Determine the (X, Y) coordinate at the center of the cell enclosing the given text.  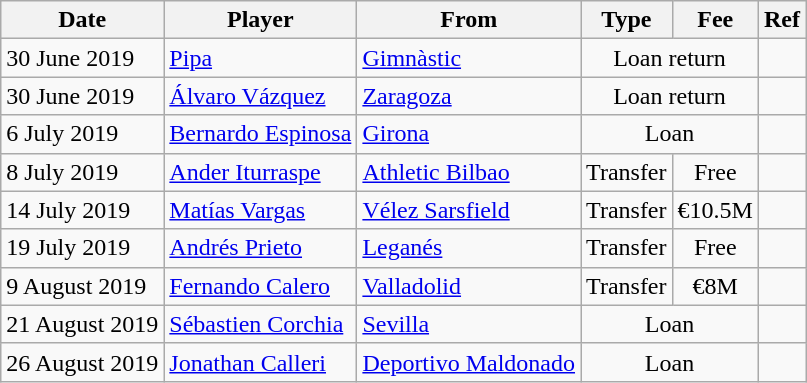
Ander Iturraspe (260, 172)
21 August 2019 (82, 324)
14 July 2019 (82, 210)
6 July 2019 (82, 134)
Player (260, 20)
8 July 2019 (82, 172)
Zaragoza (469, 96)
Girona (469, 134)
Athletic Bilbao (469, 172)
19 July 2019 (82, 248)
Ref (782, 20)
Gimnàstic (469, 58)
Type (627, 20)
Fernando Calero (260, 286)
Deportivo Maldonado (469, 362)
Jonathan Calleri (260, 362)
Fee (715, 20)
Sevilla (469, 324)
Matías Vargas (260, 210)
26 August 2019 (82, 362)
€8M (715, 286)
Pipa (260, 58)
Álvaro Vázquez (260, 96)
€10.5M (715, 210)
From (469, 20)
Valladolid (469, 286)
Sébastien Corchia (260, 324)
Andrés Prieto (260, 248)
Leganés (469, 248)
Vélez Sarsfield (469, 210)
Bernardo Espinosa (260, 134)
9 August 2019 (82, 286)
Date (82, 20)
